Detect which cell encompasses the target text, then output its (x, y) center coordinate. 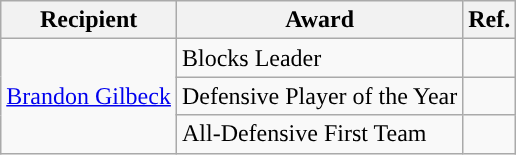
Blocks Leader (319, 58)
Defensive Player of the Year (319, 96)
Recipient (89, 20)
Award (319, 20)
All-Defensive First Team (319, 134)
Brandon Gilbeck (89, 96)
Ref. (490, 20)
